Pinpoint the cell where the given text exists, returning its [x, y] midpoint coordinate. 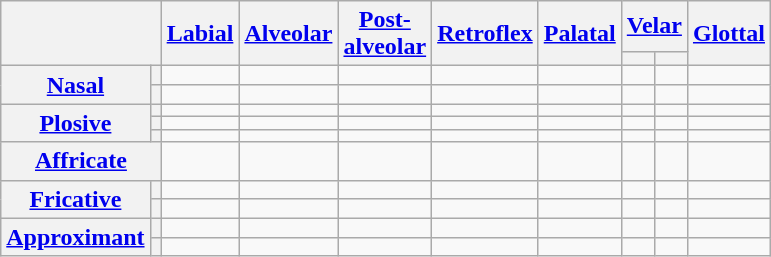
Plosive [76, 123]
Retroflex [486, 34]
Post-alveolar [385, 34]
Nasal [76, 85]
Affricate [81, 161]
Approximant [76, 237]
Fricative [76, 199]
Alveolar [288, 34]
Velar [654, 26]
Palatal [580, 34]
Labial [200, 34]
Glottal [728, 34]
